Identify which cell holds the provided text, then report its (x, y) central coordinate. 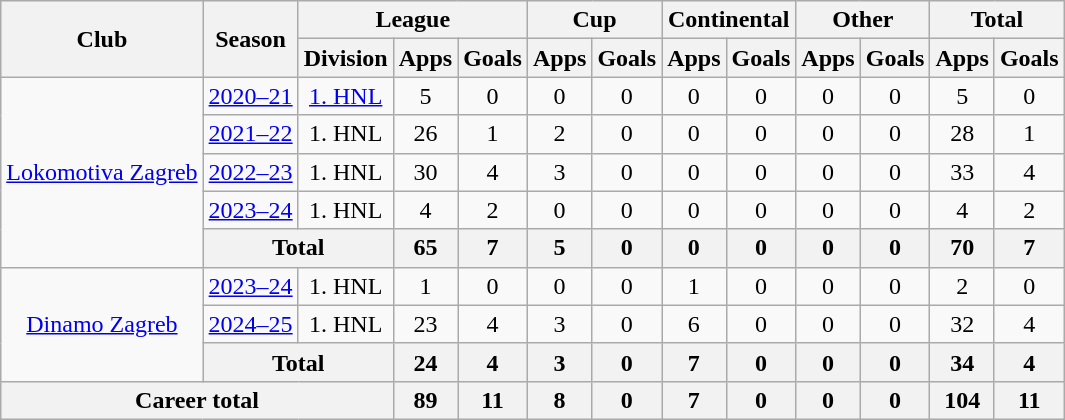
8 (559, 400)
34 (962, 362)
2021–22 (250, 134)
70 (962, 248)
104 (962, 400)
Other (863, 20)
League (412, 20)
Career total (197, 400)
65 (425, 248)
2020–21 (250, 96)
23 (425, 324)
33 (962, 172)
2024–25 (250, 324)
Season (250, 39)
Club (102, 39)
26 (425, 134)
24 (425, 362)
Lokomotiva Zagreb (102, 172)
32 (962, 324)
Dinamo Zagreb (102, 324)
6 (694, 324)
Division (346, 58)
28 (962, 134)
Continental (729, 20)
2022–23 (250, 172)
Cup (594, 20)
89 (425, 400)
30 (425, 172)
